Scan for the cell matching the given text and deliver its (x, y) coordinate at center. 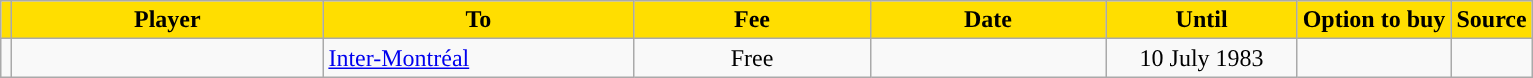
Until (1202, 20)
10 July 1983 (1202, 58)
To (478, 20)
Date (988, 20)
Inter-Montréal (478, 58)
Source (1492, 20)
Option to buy (1374, 20)
Free (752, 58)
Fee (752, 20)
Player (168, 20)
